Pinpoint the cell where the given text exists, returning its [x, y] midpoint coordinate. 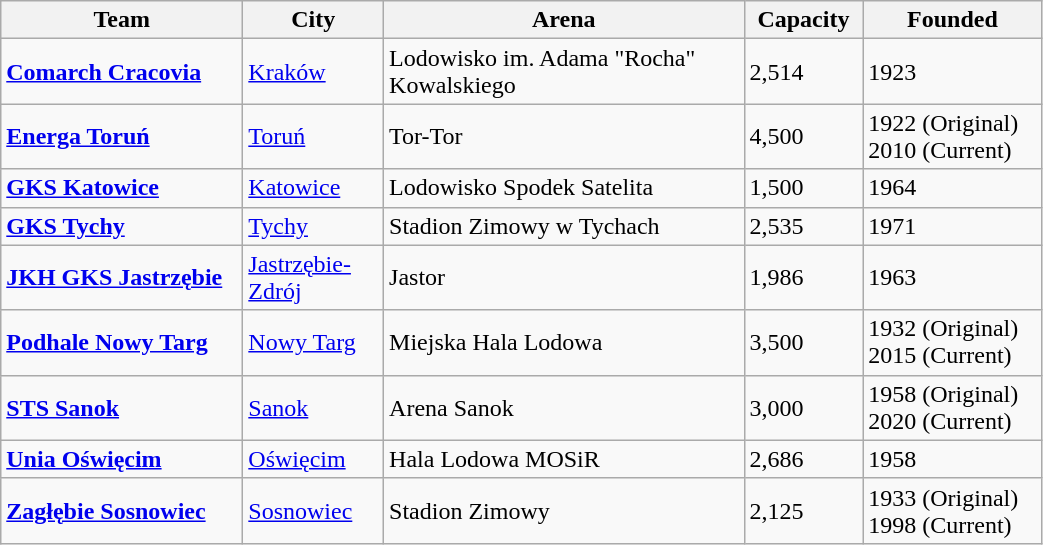
1971 [952, 226]
2,535 [804, 226]
1922 (Original) 2010 (Current) [952, 136]
GKS Katowice [122, 188]
City [314, 20]
Arena Sanok [564, 408]
Stadion Zimowy w Tychach [564, 226]
4,500 [804, 136]
Nowy Targ [314, 342]
2,514 [804, 72]
Kraków [314, 72]
Hala Lodowa MOSiR [564, 459]
Zagłębie Sosnowiec [122, 510]
Podhale Nowy Targ [122, 342]
Jastor [564, 278]
Stadion Zimowy [564, 510]
1964 [952, 188]
Toruń [314, 136]
Katowice [314, 188]
Oświęcim [314, 459]
1933 (Original) 1998 (Current) [952, 510]
1958 (Original) 2020 (Current) [952, 408]
Founded [952, 20]
1,500 [804, 188]
Sanok [314, 408]
Sosnowiec [314, 510]
Capacity [804, 20]
1923 [952, 72]
2,125 [804, 510]
Tor-Tor [564, 136]
1,986 [804, 278]
JKH GKS Jastrzębie [122, 278]
STS Sanok [122, 408]
2,686 [804, 459]
3,500 [804, 342]
GKS Tychy [122, 226]
1963 [952, 278]
Comarch Cracovia [122, 72]
Tychy [314, 226]
Miejska Hala Lodowa [564, 342]
Team [122, 20]
1932 (Original) 2015 (Current) [952, 342]
Jastrzębie-Zdrój [314, 278]
3,000 [804, 408]
Lodowisko Spodek Satelita [564, 188]
Energa Toruń [122, 136]
Lodowisko im. Adama "Rocha" Kowalskiego [564, 72]
Arena [564, 20]
Unia Oświęcim [122, 459]
1958 [952, 459]
